From the cell containing the given text, extract its center point as (x, y) coordinate. 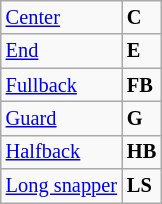
E (142, 51)
Long snapper (62, 186)
C (142, 17)
FB (142, 85)
G (142, 118)
LS (142, 186)
HB (142, 152)
End (62, 51)
Halfback (62, 152)
Fullback (62, 85)
Guard (62, 118)
Center (62, 17)
